Pinpoint the cell where the given text exists, returning its [x, y] midpoint coordinate. 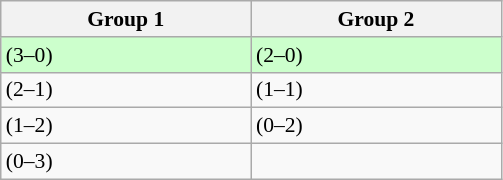
(0–3) [126, 162]
(2–1) [126, 90]
(3–0) [126, 55]
(2–0) [376, 55]
(1–2) [126, 126]
Group 1 [126, 19]
Group 2 [376, 19]
(1–1) [376, 90]
(0–2) [376, 126]
